Detect which cell encompasses the target text, then output its (x, y) center coordinate. 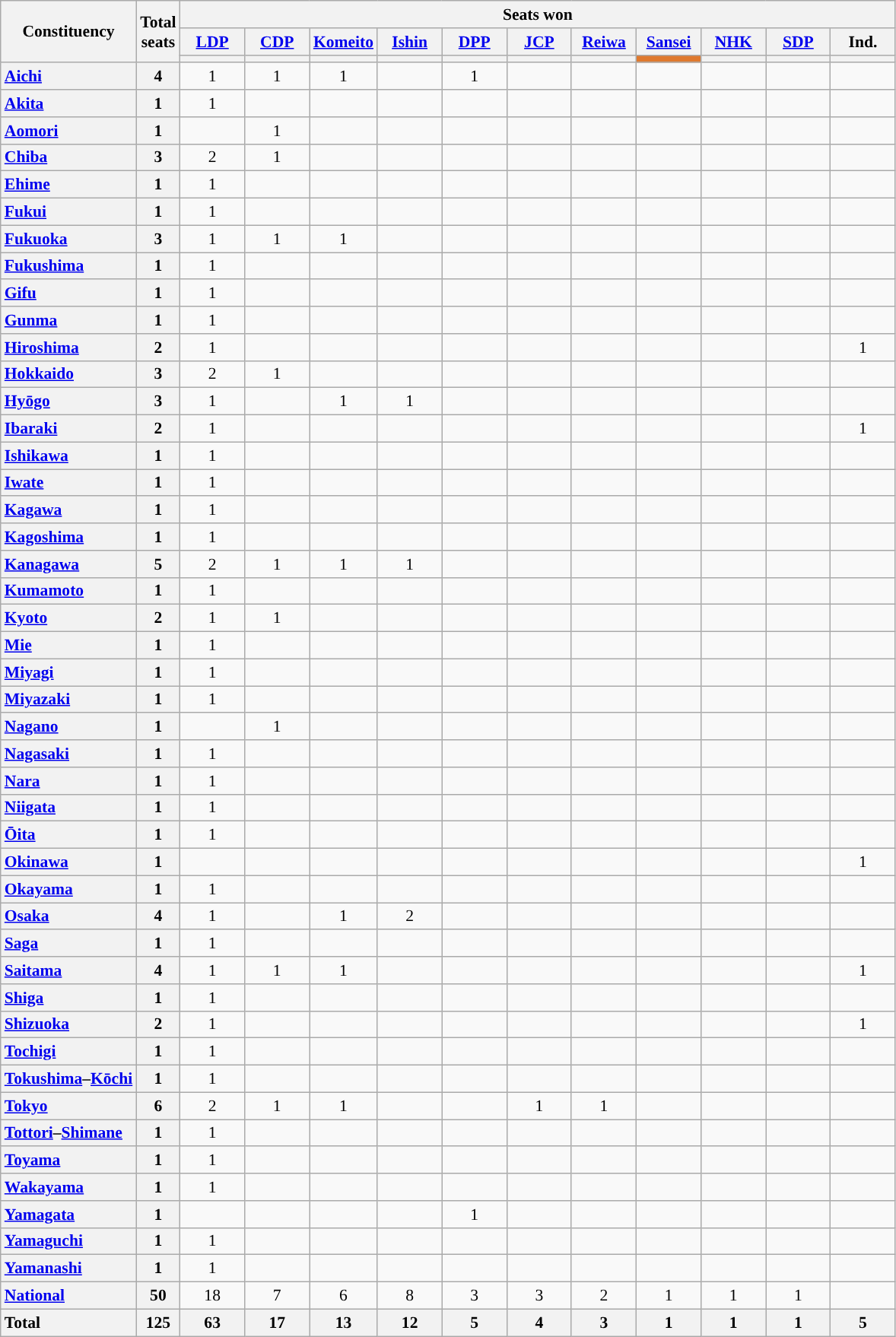
12 (409, 1323)
Nagano (68, 727)
Tottori–Shimane (68, 1133)
13 (344, 1323)
Nara (68, 781)
Hokkaido (68, 374)
Ōita (68, 835)
Okinawa (68, 862)
Tokushima–Kōchi (68, 1079)
Tokyo (68, 1106)
125 (158, 1323)
Osaka (68, 916)
Kagoshima (68, 537)
Seats won (538, 14)
Constituency (68, 32)
7 (277, 1296)
50 (158, 1296)
Miyazaki (68, 700)
17 (277, 1323)
Sansei (669, 42)
Yamagata (68, 1215)
Iwate (68, 483)
Fukuoka (68, 239)
63 (213, 1323)
Gunma (68, 320)
Saga (68, 944)
Akita (68, 103)
Tochigi (68, 1052)
Shizuoka (68, 1024)
Kumamoto (68, 591)
Shiga (68, 998)
Miyagi (68, 672)
Okayama (68, 889)
JCP (539, 42)
Kanagawa (68, 564)
CDP (277, 42)
Chiba (68, 157)
DPP (475, 42)
Ehime (68, 185)
SDP (799, 42)
Komeito (344, 42)
LDP (213, 42)
Nagasaki (68, 754)
Hyōgo (68, 402)
Yamaguchi (68, 1241)
Totalseats (158, 32)
National (68, 1296)
Ind. (863, 42)
Toyama (68, 1161)
Ibaraki (68, 429)
Gifu (68, 294)
Mie (68, 646)
Aichi (68, 77)
Wakayama (68, 1187)
Niigata (68, 808)
NHK (733, 42)
Fukui (68, 212)
Fukushima (68, 266)
Total (68, 1323)
8 (409, 1296)
Hiroshima (68, 348)
Ishikawa (68, 456)
Saitama (68, 970)
Kagawa (68, 510)
18 (213, 1296)
Ishin (409, 42)
Aomori (68, 131)
Reiwa (604, 42)
Kyoto (68, 618)
Yamanashi (68, 1269)
